From the cell containing the given text, extract its center point as [x, y] coordinate. 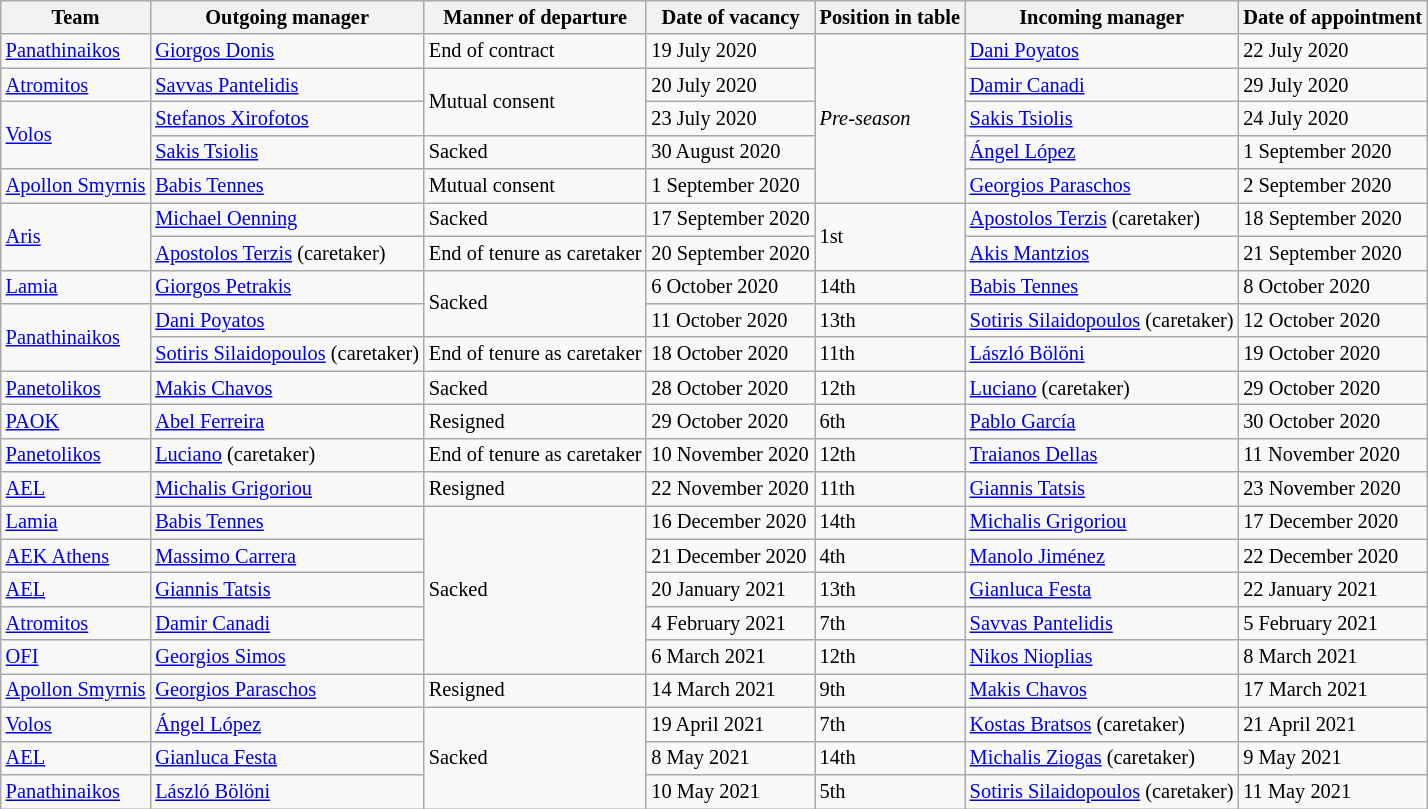
22 July 2020 [1332, 51]
Michalis Ziogas (caretaker) [1102, 758]
Nikos Nioplias [1102, 657]
24 July 2020 [1332, 118]
29 July 2020 [1332, 85]
4th [890, 556]
Date of appointment [1332, 17]
22 November 2020 [730, 489]
Pablo García [1102, 421]
6 October 2020 [730, 287]
14 March 2021 [730, 690]
23 July 2020 [730, 118]
28 October 2020 [730, 388]
PAOK [76, 421]
Massimo Carrera [287, 556]
Team [76, 17]
11 November 2020 [1332, 455]
Date of vacancy [730, 17]
11 May 2021 [1332, 791]
Outgoing manager [287, 17]
Manner of departure [536, 17]
17 December 2020 [1332, 522]
18 October 2020 [730, 354]
End of contract [536, 51]
19 October 2020 [1332, 354]
5 February 2021 [1332, 623]
11 October 2020 [730, 320]
Pre-season [890, 118]
21 September 2020 [1332, 253]
2 September 2020 [1332, 186]
20 September 2020 [730, 253]
18 September 2020 [1332, 219]
Traianos Dellas [1102, 455]
10 May 2021 [730, 791]
Georgios Simos [287, 657]
19 July 2020 [730, 51]
Stefanos Xirofotos [287, 118]
12 October 2020 [1332, 320]
8 October 2020 [1332, 287]
20 January 2021 [730, 589]
17 September 2020 [730, 219]
Aris [76, 236]
AEK Athens [76, 556]
Giorgos Petrakis [287, 287]
20 July 2020 [730, 85]
Akis Mantzios [1102, 253]
Manolo Jiménez [1102, 556]
Incoming manager [1102, 17]
Michael Oenning [287, 219]
9 May 2021 [1332, 758]
6th [890, 421]
22 January 2021 [1332, 589]
22 December 2020 [1332, 556]
6 March 2021 [730, 657]
17 March 2021 [1332, 690]
10 November 2020 [730, 455]
Abel Ferreira [287, 421]
21 December 2020 [730, 556]
19 April 2021 [730, 724]
4 February 2021 [730, 623]
21 April 2021 [1332, 724]
9th [890, 690]
8 March 2021 [1332, 657]
30 August 2020 [730, 152]
1st [890, 236]
Kostas Bratsos (caretaker) [1102, 724]
5th [890, 791]
OFI [76, 657]
30 October 2020 [1332, 421]
Giorgos Donis [287, 51]
Position in table [890, 17]
16 December 2020 [730, 522]
23 November 2020 [1332, 489]
8 May 2021 [730, 758]
